Return (X, Y) of the center of cell containing provided text 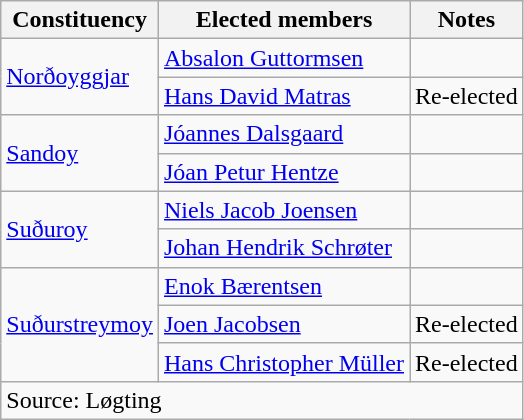
Hans David Matras (284, 96)
Elected members (284, 20)
Notes (467, 20)
Johan Hendrik Schrøter (284, 248)
Suðurstreymoy (80, 324)
Suðuroy (80, 229)
Sandoy (80, 153)
Joen Jacobsen (284, 324)
Norðoyggjar (80, 77)
Enok Bærentsen (284, 286)
Jóan Petur Hentze (284, 172)
Jóannes Dalsgaard (284, 134)
Constituency (80, 20)
Source: Løgting (262, 400)
Niels Jacob Joensen (284, 210)
Hans Christopher Müller (284, 362)
Absalon Guttormsen (284, 58)
